Return the [x, y] coordinate for the center point of the cell that contains the specified text.  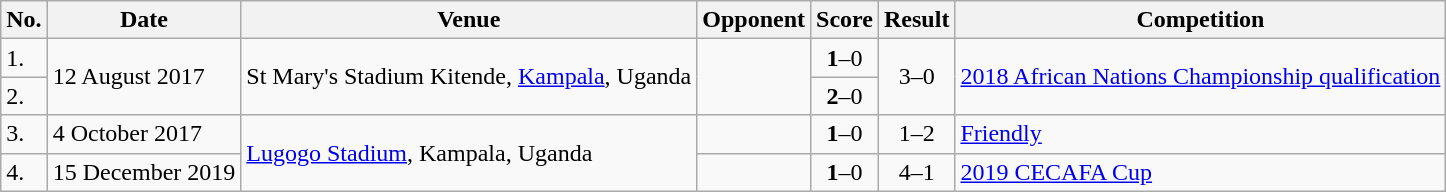
2–0 [845, 96]
2. [24, 96]
4 October 2017 [144, 134]
2019 CECAFA Cup [1200, 172]
3. [24, 134]
1–2 [917, 134]
Opponent [754, 20]
Result [917, 20]
4. [24, 172]
No. [24, 20]
Lugogo Stadium, Kampala, Uganda [469, 153]
Venue [469, 20]
3–0 [917, 77]
12 August 2017 [144, 77]
4–1 [917, 172]
2018 African Nations Championship qualification [1200, 77]
Friendly [1200, 134]
15 December 2019 [144, 172]
Score [845, 20]
St Mary's Stadium Kitende, Kampala, Uganda [469, 77]
Date [144, 20]
Competition [1200, 20]
1. [24, 58]
